Search for the cell housing the specified text and yield its (X, Y) center coordinate. 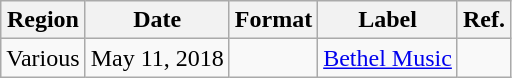
May 11, 2018 (157, 58)
Bethel Music (388, 58)
Various (43, 58)
Format (273, 20)
Region (43, 20)
Label (388, 20)
Date (157, 20)
Ref. (484, 20)
